Search for the cell housing the specified text and yield its (X, Y) center coordinate. 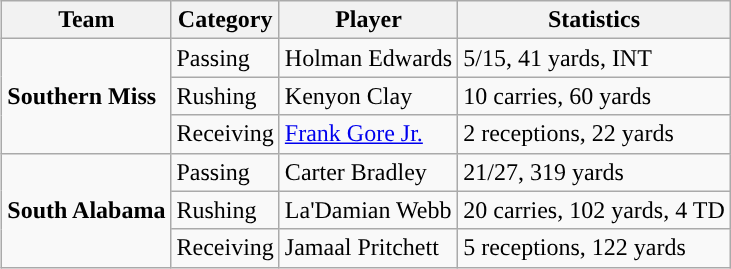
21/27, 319 yards (594, 172)
10 carries, 60 yards (594, 96)
5/15, 41 yards, INT (594, 58)
Statistics (594, 20)
2 receptions, 22 yards (594, 134)
Jamaal Pritchett (368, 248)
5 receptions, 122 yards (594, 248)
Holman Edwards (368, 58)
Frank Gore Jr. (368, 134)
Category (225, 20)
South Alabama (86, 210)
20 carries, 102 yards, 4 TD (594, 210)
Player (368, 20)
Carter Bradley (368, 172)
Southern Miss (86, 96)
Kenyon Clay (368, 96)
Team (86, 20)
La'Damian Webb (368, 210)
